Return the [x, y] coordinate for the center point of the cell that contains the specified text.  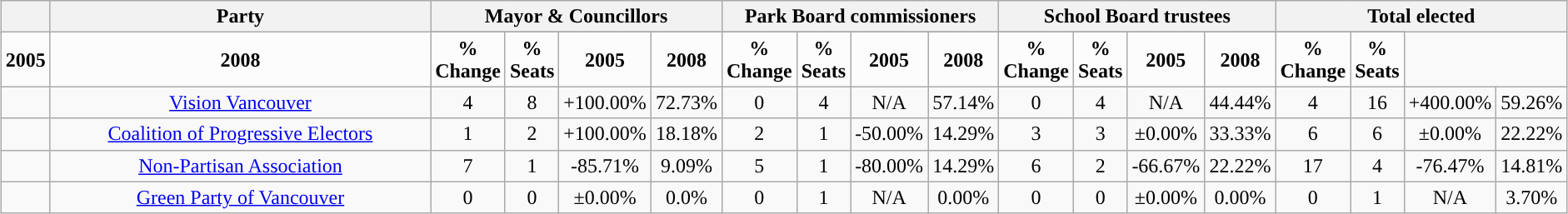
9.09% [687, 166]
Party [240, 17]
17 [1313, 166]
7 [468, 166]
-66.67% [1166, 166]
57.14% [963, 102]
18.18% [687, 134]
+400.00% [1450, 102]
Total elected [1421, 17]
-76.47% [1450, 166]
Coalition of Progressive Electors [240, 134]
Vision Vancouver [240, 102]
33.33% [1240, 134]
-85.71% [605, 166]
16 [1377, 102]
School Board trustees [1137, 17]
Mayor & Councillors [577, 17]
0.0% [687, 197]
-80.00% [890, 166]
Park Board commissioners [860, 17]
8 [532, 102]
14.81% [1531, 166]
-50.00% [890, 134]
3.70% [1531, 197]
Green Party of Vancouver [240, 197]
44.44% [1240, 102]
59.26% [1531, 102]
5 [759, 166]
72.73% [687, 102]
Non-Partisan Association [240, 166]
